Pinpoint the cell where the given text exists, returning its [X, Y] midpoint coordinate. 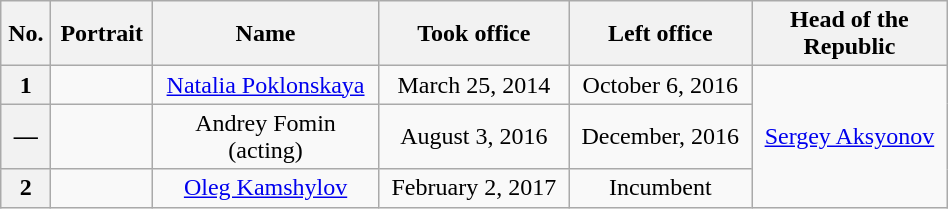
No. [26, 34]
Left office [660, 34]
February 2, 2017 [474, 188]
Andrey Fomin(acting) [265, 136]
2 [26, 188]
October 6, 2016 [660, 85]
Natalia Poklonskaya [265, 85]
Sergey Aksyonov [850, 136]
1 [26, 85]
Incumbent [660, 188]
— [26, 136]
Portrait [102, 34]
Name [265, 34]
March 25, 2014 [474, 85]
Took office [474, 34]
Head of theRepublic [850, 34]
December, 2016 [660, 136]
August 3, 2016 [474, 136]
Oleg Kamshylov [265, 188]
